For the text-containing cell, return its midpoint in [X, Y] coordinate format. 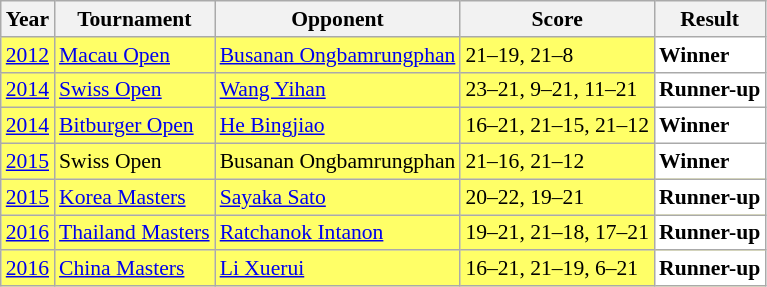
Result [710, 19]
16–21, 21–15, 21–12 [557, 126]
Wang Yihan [338, 90]
21–19, 21–8 [557, 55]
Sayaka Sato [338, 197]
20–22, 19–21 [557, 197]
Year [28, 19]
Opponent [338, 19]
Korea Masters [134, 197]
Ratchanok Intanon [338, 233]
He Bingjiao [338, 126]
2012 [28, 55]
21–16, 21–12 [557, 162]
Li Xuerui [338, 269]
China Masters [134, 269]
Thailand Masters [134, 233]
Tournament [134, 19]
Bitburger Open [134, 126]
23–21, 9–21, 11–21 [557, 90]
Score [557, 19]
Macau Open [134, 55]
16–21, 21–19, 6–21 [557, 269]
19–21, 21–18, 17–21 [557, 233]
